For the text-containing cell, return its midpoint in (X, Y) coordinate format. 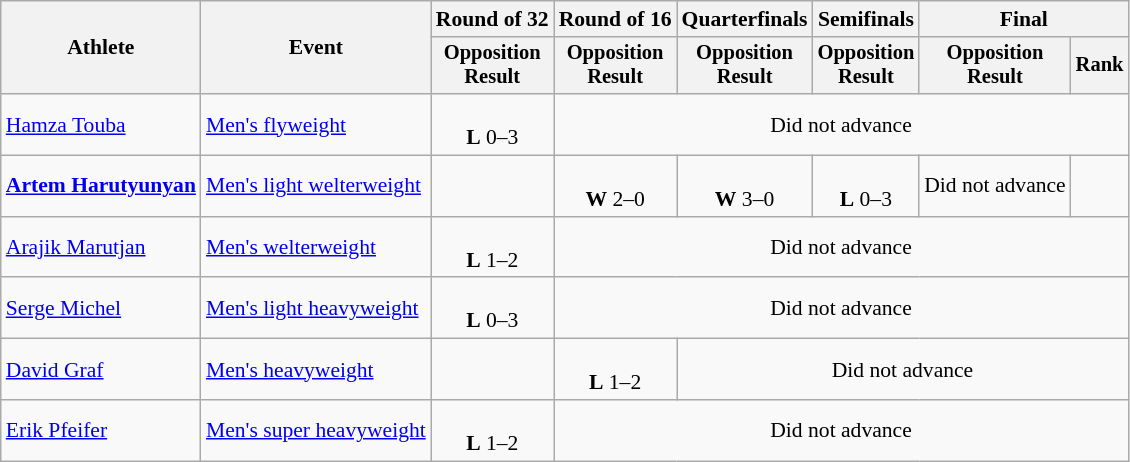
Men's heavyweight (316, 370)
David Graf (101, 370)
Athlete (101, 48)
Men's welterweight (316, 248)
W 2–0 (616, 186)
Quarterfinals (745, 19)
Rank (1100, 66)
Final (1024, 19)
Erik Pfeifer (101, 430)
Round of 16 (616, 19)
Artem Harutyunyan (101, 186)
Men's light welterweight (316, 186)
Men's light heavyweight (316, 308)
Event (316, 48)
W 3–0 (745, 186)
Arajik Marutjan (101, 248)
Hamza Touba (101, 124)
Men's flyweight (316, 124)
Semifinals (866, 19)
Men's super heavyweight (316, 430)
Round of 32 (492, 19)
Serge Michel (101, 308)
